Search for the cell housing the specified text and yield its [X, Y] center coordinate. 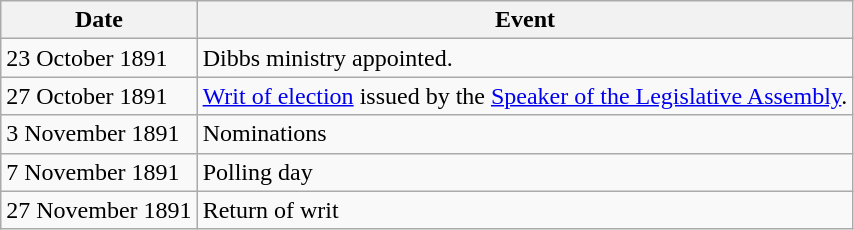
Event [525, 20]
Date [99, 20]
Dibbs ministry appointed. [525, 58]
7 November 1891 [99, 172]
27 November 1891 [99, 210]
Nominations [525, 134]
3 November 1891 [99, 134]
27 October 1891 [99, 96]
Return of writ [525, 210]
23 October 1891 [99, 58]
Writ of election issued by the Speaker of the Legislative Assembly. [525, 96]
Polling day [525, 172]
